Locate the cell with the specified text and output its (x, y) center coordinate. 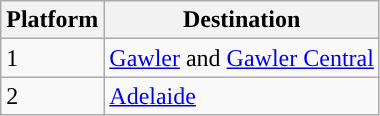
1 (52, 58)
Destination (242, 20)
Platform (52, 20)
Adelaide (242, 96)
Gawler and Gawler Central (242, 58)
2 (52, 96)
